Output the [X, Y] coordinate of the center of the cell containing the given text.  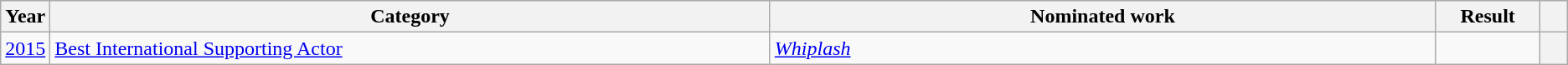
Whiplash [1102, 48]
Result [1488, 17]
Best International Supporting Actor [410, 48]
Category [410, 17]
Year [25, 17]
Nominated work [1102, 17]
2015 [25, 48]
